Determine the (X, Y) coordinate at the center of the cell enclosing the given text.  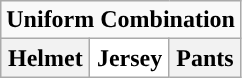
Uniform Combination (121, 20)
Pants (204, 58)
Helmet (46, 58)
Jersey (130, 58)
